Identify which cell holds the provided text, then report its [X, Y] central coordinate. 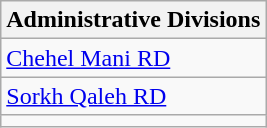
Administrative Divisions [134, 20]
Chehel Mani RD [134, 58]
Sorkh Qaleh RD [134, 96]
